Pinpoint the cell where the given text exists, returning its (x, y) midpoint coordinate. 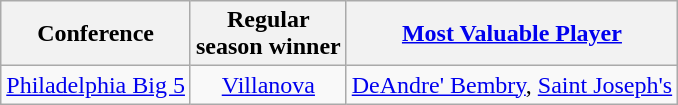
Conference (96, 34)
DeAndre' Bembry, Saint Joseph's (512, 85)
Regular season winner (268, 34)
Philadelphia Big 5 (96, 85)
Most Valuable Player (512, 34)
Villanova (268, 85)
